For the text-containing cell, return its midpoint in [x, y] coordinate format. 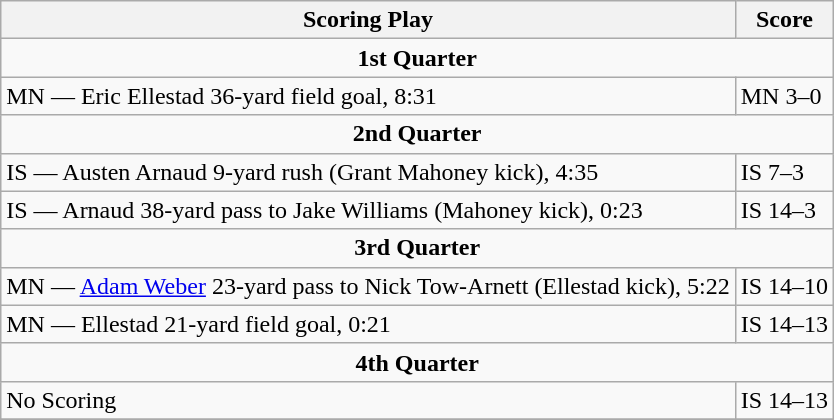
4th Quarter [418, 362]
MN — Eric Ellestad 36-yard field goal, 8:31 [368, 96]
IS 14–3 [784, 210]
IS — Arnaud 38-yard pass to Jake Williams (Mahoney kick), 0:23 [368, 210]
IS — Austen Arnaud 9-yard rush (Grant Mahoney kick), 4:35 [368, 172]
3rd Quarter [418, 248]
2nd Quarter [418, 134]
IS 14–10 [784, 286]
No Scoring [368, 400]
IS 7–3 [784, 172]
Scoring Play [368, 20]
MN 3–0 [784, 96]
Score [784, 20]
MN — Adam Weber 23-yard pass to Nick Tow-Arnett (Ellestad kick), 5:22 [368, 286]
1st Quarter [418, 58]
MN — Ellestad 21-yard field goal, 0:21 [368, 324]
